Return [X, Y] of the center of cell containing provided text 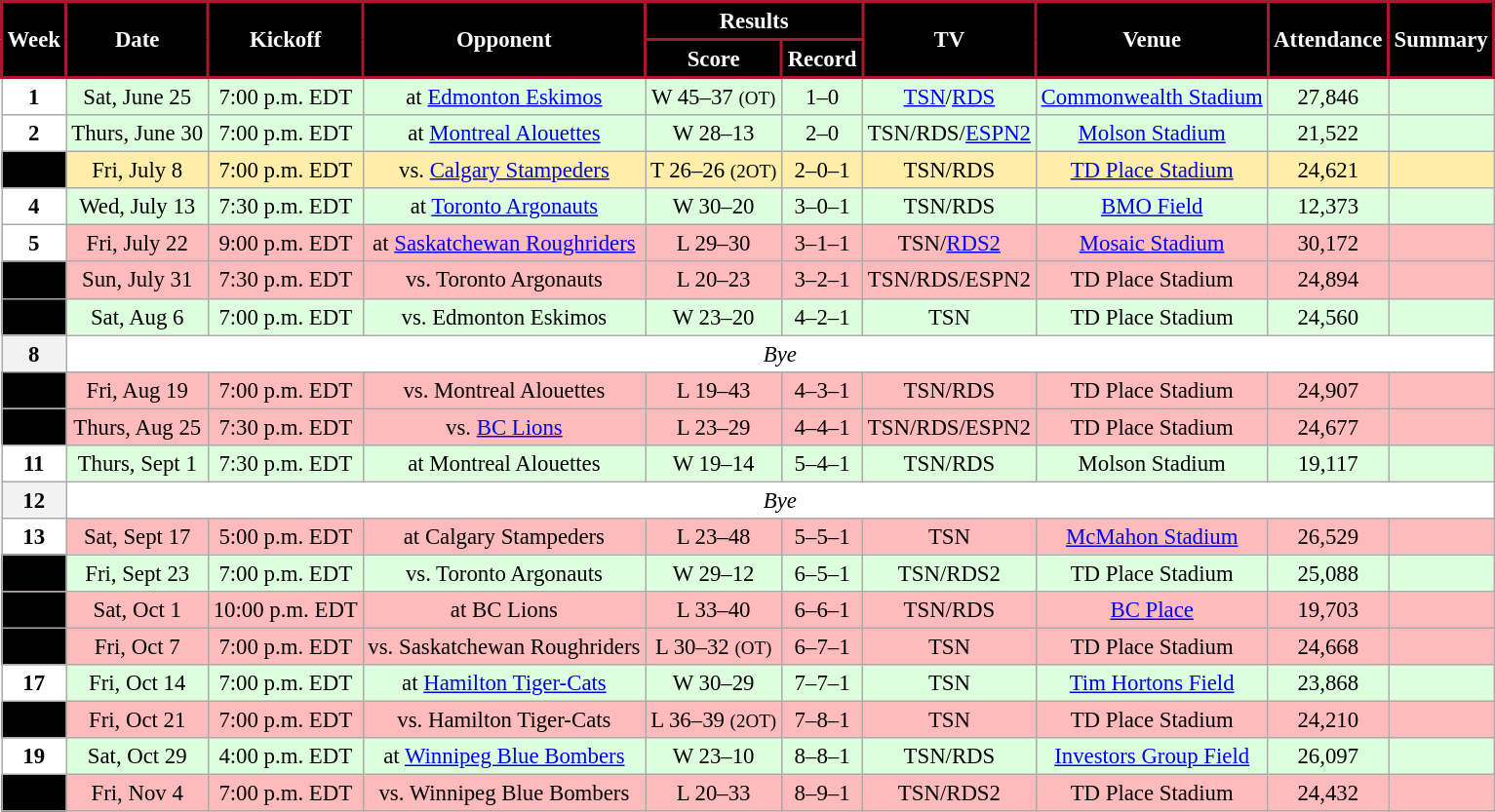
Fri, Sept 23 [137, 573]
9:00 p.m. EDT [285, 244]
BC Place [1152, 610]
T 26–26 (2OT) [714, 171]
24,907 [1328, 390]
Sat, Aug 6 [137, 317]
24,677 [1328, 427]
23,868 [1328, 683]
vs. Montreal Alouettes [504, 390]
3–1–1 [823, 244]
2 [35, 134]
L 30–32 (OT) [714, 647]
7–7–1 [823, 683]
5–5–1 [823, 537]
13 [35, 537]
10 [35, 427]
8–9–1 [823, 793]
Sat, Sept 17 [137, 537]
Sat, Oct 29 [137, 756]
W 23–10 [714, 756]
BMO Field [1152, 207]
17 [35, 683]
6–7–1 [823, 647]
at Toronto Argonauts [504, 207]
L 36–39 (2OT) [714, 720]
Fri, Oct 14 [137, 683]
9 [35, 390]
Summary [1441, 40]
W 19–14 [714, 464]
24,668 [1328, 647]
W 28–13 [714, 134]
Fri, July 8 [137, 171]
1–0 [823, 97]
Score [714, 58]
Attendance [1328, 40]
L 20–23 [714, 281]
at Hamilton Tiger-Cats [504, 683]
24,894 [1328, 281]
6 [35, 281]
25,088 [1328, 573]
Commonwealth Stadium [1152, 97]
4–3–1 [823, 390]
Record [823, 58]
2–0 [823, 134]
Sun, July 31 [137, 281]
Week [35, 40]
21,522 [1328, 134]
vs. Edmonton Eskimos [504, 317]
L 19–43 [714, 390]
5–4–1 [823, 464]
27,846 [1328, 97]
vs. Winnipeg Blue Bombers [504, 793]
15 [35, 610]
19 [35, 756]
5 [35, 244]
Fri, Aug 19 [137, 390]
24,432 [1328, 793]
W 30–20 [714, 207]
11 [35, 464]
3–2–1 [823, 281]
vs. Saskatchewan Roughriders [504, 647]
L 20–33 [714, 793]
Opponent [504, 40]
vs. Hamilton Tiger-Cats [504, 720]
26,097 [1328, 756]
at Saskatchewan Roughriders [504, 244]
8–8–1 [823, 756]
Mosaic Stadium [1152, 244]
TV [950, 40]
at Calgary Stampeders [504, 537]
W 29–12 [714, 573]
3–0–1 [823, 207]
6–5–1 [823, 573]
10:00 p.m. EDT [285, 610]
12 [35, 500]
Fri, July 22 [137, 244]
4:00 p.m. EDT [285, 756]
at BC Lions [504, 610]
W 23–20 [714, 317]
12,373 [1328, 207]
Fri, Oct 21 [137, 720]
Venue [1152, 40]
4–4–1 [823, 427]
26,529 [1328, 537]
Kickoff [285, 40]
Results [755, 21]
24,621 [1328, 171]
Date [137, 40]
Fri, Oct 7 [137, 647]
3 [35, 171]
Thurs, Aug 25 [137, 427]
30,172 [1328, 244]
vs. BC Lions [504, 427]
Tim Hortons Field [1152, 683]
L 29–30 [714, 244]
2–0–1 [823, 171]
4 [35, 207]
19,703 [1328, 610]
Sat, Oct 1 [137, 610]
W 45–37 (OT) [714, 97]
7–8–1 [823, 720]
18 [35, 720]
6–6–1 [823, 610]
24,210 [1328, 720]
Fri, Nov 4 [137, 793]
Wed, July 13 [137, 207]
8 [35, 354]
at Winnipeg Blue Bombers [504, 756]
Thurs, June 30 [137, 134]
W 30–29 [714, 683]
L 23–29 [714, 427]
24,560 [1328, 317]
20 [35, 793]
14 [35, 573]
McMahon Stadium [1152, 537]
16 [35, 647]
7 [35, 317]
Thurs, Sept 1 [137, 464]
vs. Calgary Stampeders [504, 171]
1 [35, 97]
at Edmonton Eskimos [504, 97]
19,117 [1328, 464]
Sat, June 25 [137, 97]
L 33–40 [714, 610]
Investors Group Field [1152, 756]
L 23–48 [714, 537]
4–2–1 [823, 317]
5:00 p.m. EDT [285, 537]
